Capture the cell that displays the provided text and extract its [x, y] central coordinate. 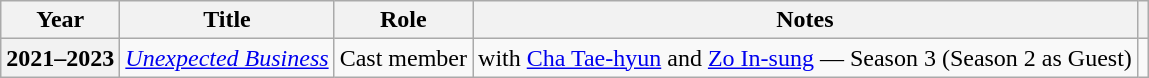
Notes [806, 20]
2021–2023 [60, 58]
Title [227, 20]
with Cha Tae-hyun and Zo In-sung — Season 3 (Season 2 as Guest) [806, 58]
Cast member [403, 58]
Unexpected Business [227, 58]
Year [60, 20]
Role [403, 20]
